Output the (x, y) coordinate of the center of the cell containing the given text.  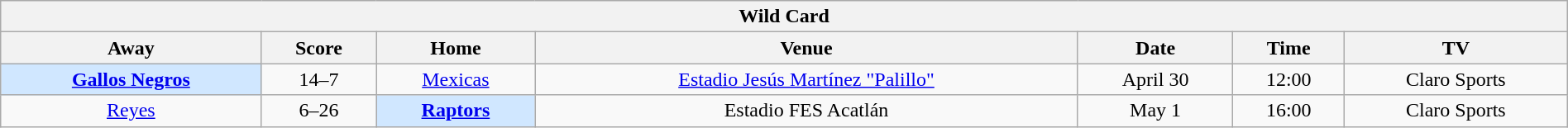
Mexicas (456, 79)
Home (456, 48)
Gallos Negros (131, 79)
Raptors (456, 111)
April 30 (1155, 79)
Away (131, 48)
16:00 (1288, 111)
May 1 (1155, 111)
12:00 (1288, 79)
Reyes (131, 111)
Wild Card (784, 17)
Estadio FES Acatlán (806, 111)
14–7 (319, 79)
Time (1288, 48)
Estadio Jesús Martínez "Palillo" (806, 79)
Venue (806, 48)
TV (1456, 48)
6–26 (319, 111)
Date (1155, 48)
Score (319, 48)
